Capture the cell that displays the provided text and extract its (x, y) central coordinate. 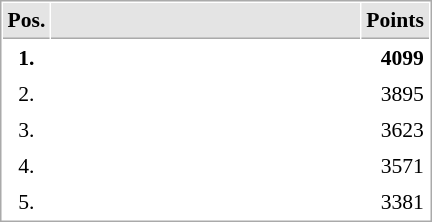
3. (26, 129)
4099 (396, 57)
3381 (396, 201)
Pos. (26, 21)
5. (26, 201)
Points (396, 21)
1. (26, 57)
3571 (396, 165)
2. (26, 93)
4. (26, 165)
3623 (396, 129)
3895 (396, 93)
